Extract the (x, y) coordinate from the center of the cell holding the provided text.  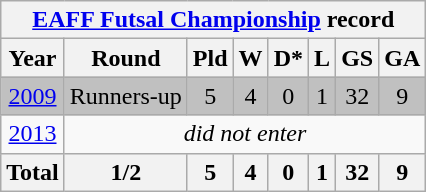
EAFF Futsal Championship record (214, 20)
2009 (33, 96)
GA (402, 58)
Runners-up (126, 96)
did not enter (244, 134)
Round (126, 58)
2013 (33, 134)
1/2 (126, 172)
Pld (210, 58)
Total (33, 172)
GS (358, 58)
Year (33, 58)
L (322, 58)
D* (288, 58)
W (250, 58)
